Search for the cell housing the specified text and yield its (x, y) center coordinate. 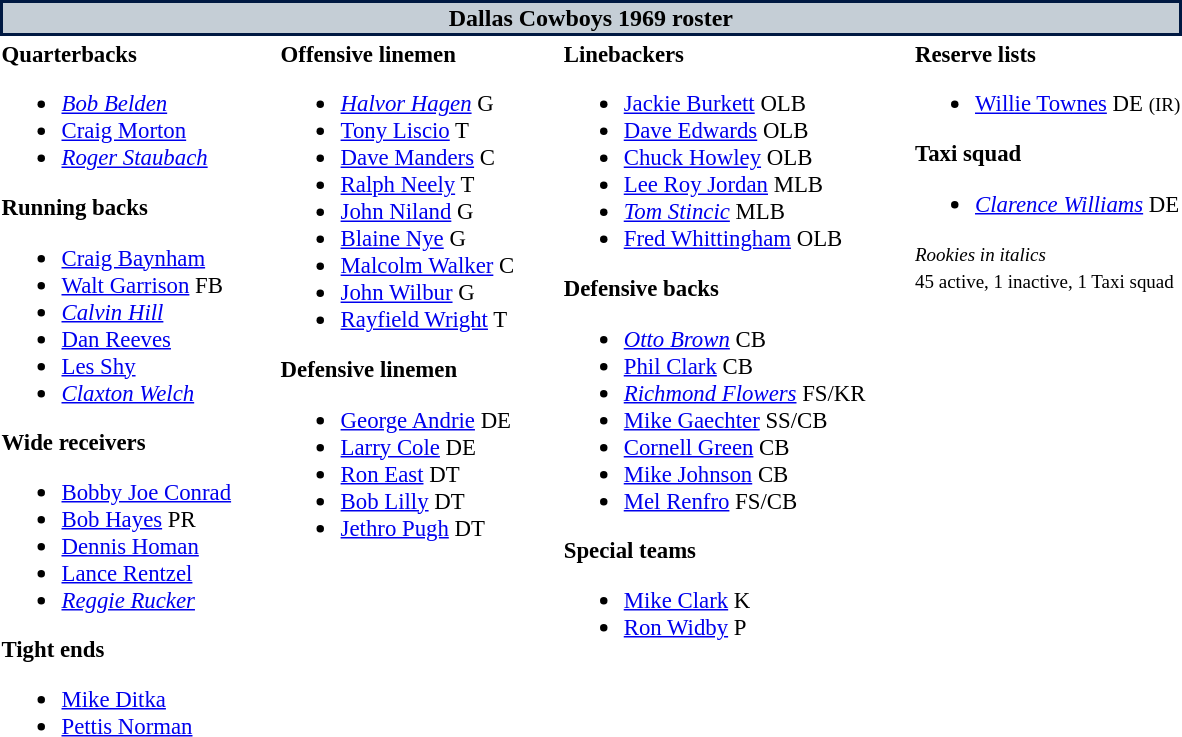
Dallas Cowboys 1969 roster (591, 18)
